Scan for the cell matching the given text and deliver its (X, Y) coordinate at center. 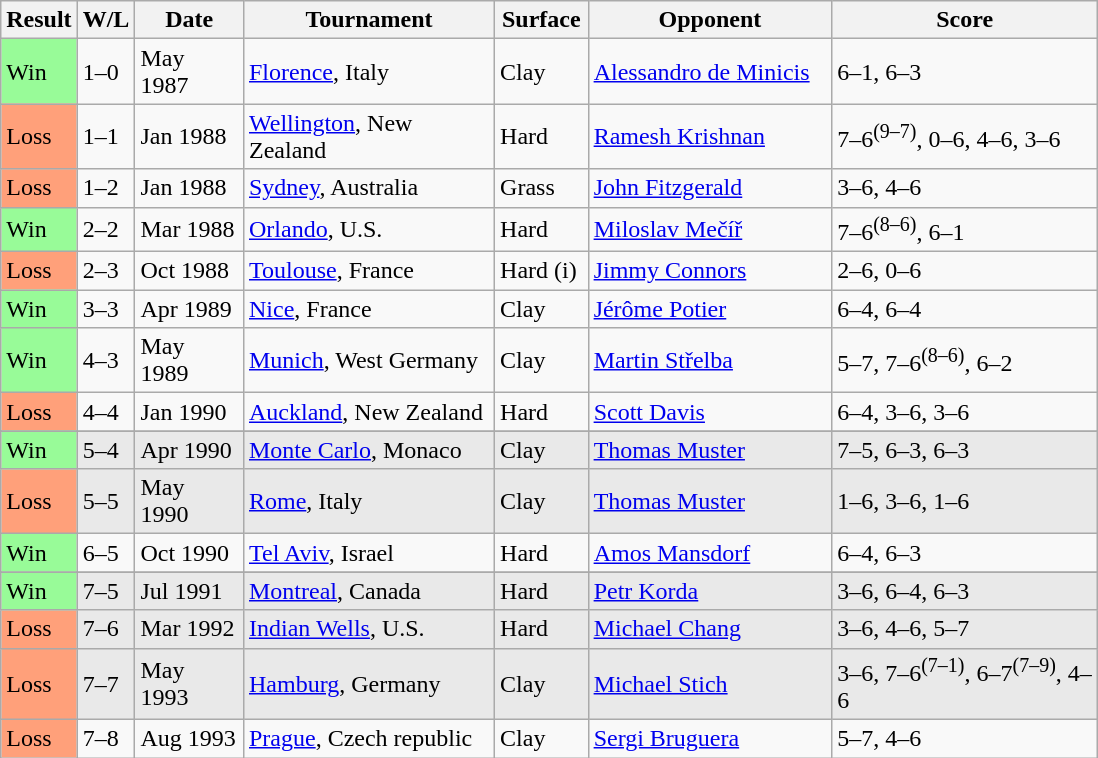
3–6, 7–6(7–1), 6–7(7–9), 4–6 (965, 684)
May 1987 (190, 72)
W/L (106, 20)
Grass (542, 188)
Oct 1990 (190, 553)
7–5 (106, 591)
Jan 1990 (190, 412)
3–6, 4–6, 5–7 (965, 629)
Tournament (368, 20)
7–8 (106, 739)
3–6, 6–4, 6–3 (965, 591)
Jérôme Potier (710, 309)
Rome, Italy (368, 502)
Auckland, New Zealand (368, 412)
6–1, 6–3 (965, 72)
6–4, 6–4 (965, 309)
Wellington, New Zealand (368, 136)
Scott Davis (710, 412)
Alessandro de Minicis (710, 72)
Ramesh Krishnan (710, 136)
Michael Chang (710, 629)
Orlando, U.S. (368, 230)
Hard (i) (542, 271)
3–6, 4–6 (965, 188)
Date (190, 20)
Montreal, Canada (368, 591)
1–6, 3–6, 1–6 (965, 502)
5–7, 7–6(8–6), 6–2 (965, 360)
4–3 (106, 360)
Prague, Czech republic (368, 739)
Mar 1992 (190, 629)
Miloslav Mečíř (710, 230)
6–5 (106, 553)
1–0 (106, 72)
Michael Stich (710, 684)
Hamburg, Germany (368, 684)
May 1993 (190, 684)
Sydney, Australia (368, 188)
Florence, Italy (368, 72)
1–2 (106, 188)
Apr 1990 (190, 450)
5–5 (106, 502)
Apr 1989 (190, 309)
7–7 (106, 684)
3–3 (106, 309)
2–3 (106, 271)
5–4 (106, 450)
6–4, 3–6, 3–6 (965, 412)
John Fitzgerald (710, 188)
Aug 1993 (190, 739)
4–4 (106, 412)
7–6(8–6), 6–1 (965, 230)
2–2 (106, 230)
Sergi Bruguera (710, 739)
Indian Wells, U.S. (368, 629)
May 1990 (190, 502)
Monte Carlo, Monaco (368, 450)
2–6, 0–6 (965, 271)
Munich, West Germany (368, 360)
Amos Mansdorf (710, 553)
7–5, 6–3, 6–3 (965, 450)
1–1 (106, 136)
7–6 (106, 629)
Petr Korda (710, 591)
Score (965, 20)
Jul 1991 (190, 591)
Jimmy Connors (710, 271)
May 1989 (190, 360)
Nice, France (368, 309)
6–4, 6–3 (965, 553)
7–6(9–7), 0–6, 4–6, 3–6 (965, 136)
Surface (542, 20)
Result (39, 20)
Mar 1988 (190, 230)
Martin Střelba (710, 360)
Toulouse, France (368, 271)
Tel Aviv, Israel (368, 553)
Opponent (710, 20)
5–7, 4–6 (965, 739)
Oct 1988 (190, 271)
